Capture the cell that displays the provided text and extract its (x, y) central coordinate. 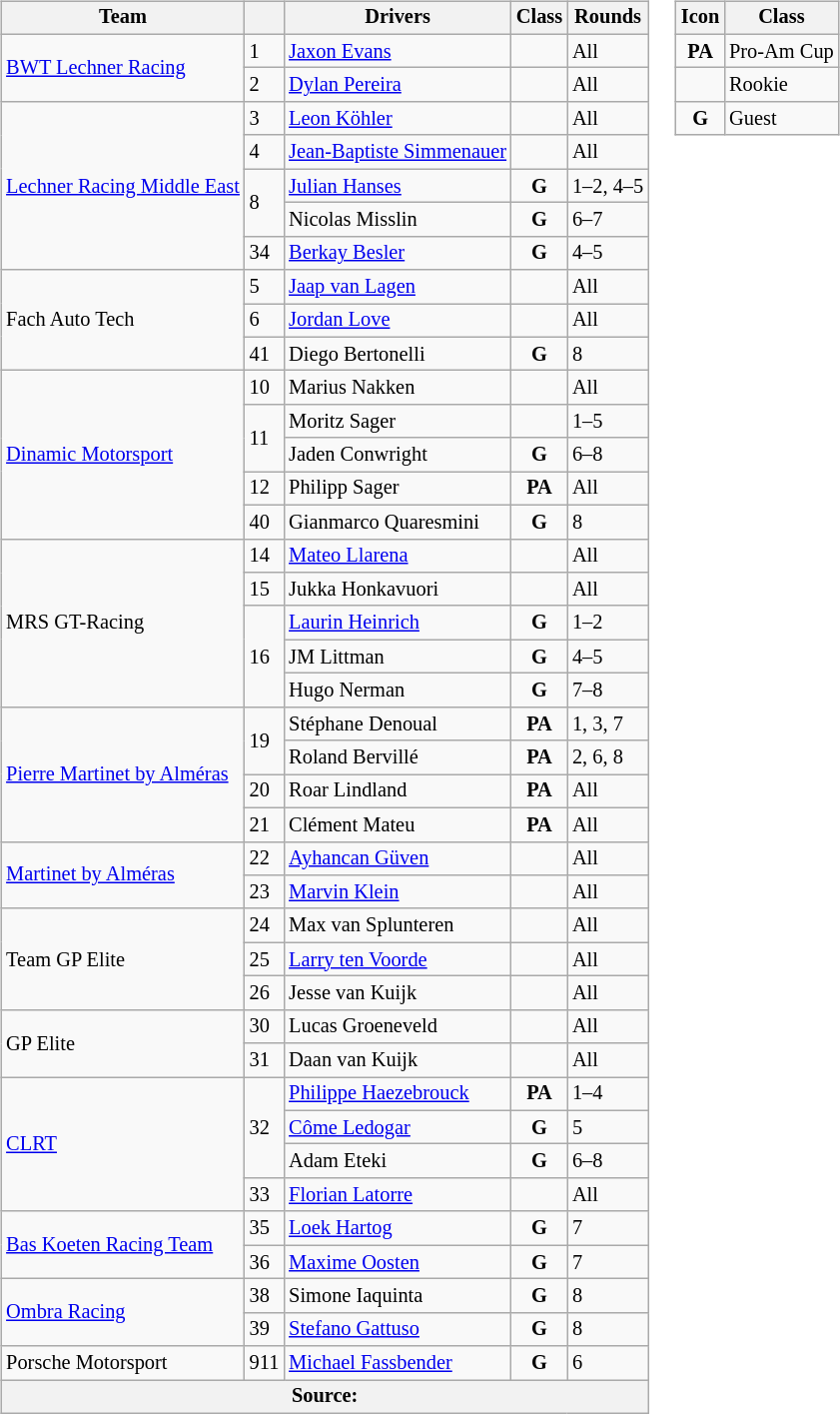
Nicolas Misslin (398, 220)
Diego Bertonelli (398, 354)
Icon (700, 18)
7–8 (607, 691)
1, 3, 7 (607, 723)
Fach Auto Tech (123, 320)
2, 6, 8 (607, 757)
Marvin Klein (398, 892)
33 (264, 1195)
35 (264, 1228)
14 (264, 556)
BWT Lechner Racing (123, 68)
Larry ten Voorde (398, 959)
25 (264, 959)
6–7 (607, 220)
Team (123, 18)
Gianmarco Quaresmini (398, 522)
Daan van Kuijk (398, 1060)
Porsche Motorsport (123, 1363)
GP Elite (123, 1043)
32 (264, 1127)
16 (264, 656)
Philippe Haezebrouck (398, 1094)
Bas Koeten Racing Team (123, 1245)
Lucas Groeneveld (398, 1026)
Lechner Racing Middle East (123, 186)
JM Littman (398, 657)
1–2, 4–5 (607, 186)
Source: (325, 1397)
26 (264, 993)
1–2 (607, 623)
3 (264, 119)
Florian Latorre (398, 1195)
1 (264, 51)
Berkay Besler (398, 253)
Stéphane Denoual (398, 723)
40 (264, 522)
Pierre Martinet by Alméras (123, 773)
11 (264, 438)
4 (264, 152)
Dinamic Motorsport (123, 455)
MRS GT-Racing (123, 623)
Stefano Gattuso (398, 1329)
Roar Lindland (398, 791)
Jesse van Kuijk (398, 993)
Côme Ledogar (398, 1127)
23 (264, 892)
Julian Hanses (398, 186)
30 (264, 1026)
Jaxon Evans (398, 51)
22 (264, 858)
Jukka Honkavuori (398, 590)
Mateo Llarena (398, 556)
21 (264, 824)
Rounds (607, 18)
Rookie (781, 85)
911 (264, 1363)
CLRT (123, 1145)
10 (264, 388)
Simone Iaquinta (398, 1296)
1–5 (607, 422)
Adam Eteki (398, 1161)
Roland Bervillé (398, 757)
Leon Köhler (398, 119)
Hugo Nerman (398, 691)
15 (264, 590)
Max van Splunteren (398, 925)
41 (264, 354)
Ombra Racing (123, 1313)
12 (264, 489)
Team GP Elite (123, 959)
Guest (781, 119)
Drivers (398, 18)
Pro-Am Cup (781, 51)
Jaden Conwright (398, 455)
1–4 (607, 1094)
Jaap van Lagen (398, 287)
31 (264, 1060)
Philipp Sager (398, 489)
Ayhancan Güven (398, 858)
24 (264, 925)
Jean-Baptiste Simmenauer (398, 152)
34 (264, 253)
Laurin Heinrich (398, 623)
Maxime Oosten (398, 1262)
Moritz Sager (398, 422)
Jordan Love (398, 321)
Michael Fassbender (398, 1363)
Marius Nakken (398, 388)
36 (264, 1262)
39 (264, 1329)
Martinet by Alméras (123, 875)
19 (264, 739)
20 (264, 791)
Loek Hartog (398, 1228)
38 (264, 1296)
2 (264, 85)
Clément Mateu (398, 824)
Dylan Pereira (398, 85)
